Extract the [x, y] coordinate from the center of the cell holding the provided text.  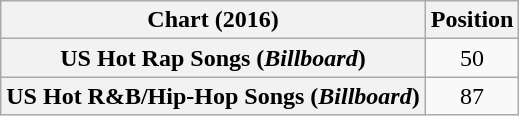
50 [472, 58]
US Hot Rap Songs (Billboard) [213, 58]
Chart (2016) [213, 20]
US Hot R&B/Hip-Hop Songs (Billboard) [213, 96]
87 [472, 96]
Position [472, 20]
